From the cell containing the given text, extract its center point as (X, Y) coordinate. 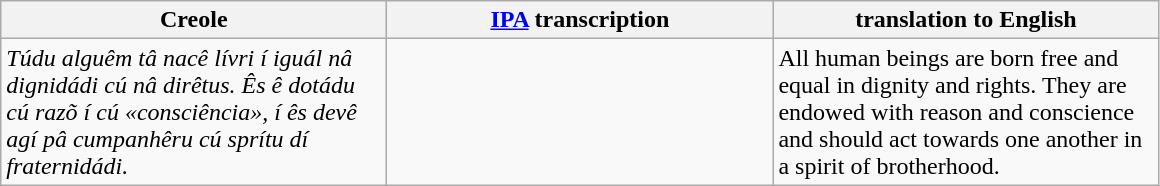
Creole (194, 20)
translation to English (966, 20)
IPA transcription (580, 20)
